From the cell containing the given text, extract its center point as (x, y) coordinate. 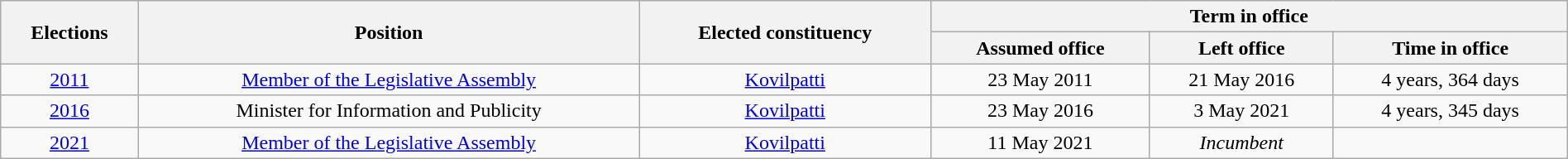
2021 (69, 142)
Elections (69, 32)
Position (389, 32)
Time in office (1451, 48)
Term in office (1249, 17)
11 May 2021 (1040, 142)
21 May 2016 (1241, 79)
23 May 2016 (1040, 111)
3 May 2021 (1241, 111)
2016 (69, 111)
4 years, 364 days (1451, 79)
Incumbent (1241, 142)
4 years, 345 days (1451, 111)
Elected constituency (785, 32)
Left office (1241, 48)
Assumed office (1040, 48)
23 May 2011 (1040, 79)
Minister for Information and Publicity (389, 111)
2011 (69, 79)
